Detect which cell encompasses the target text, then output its [x, y] center coordinate. 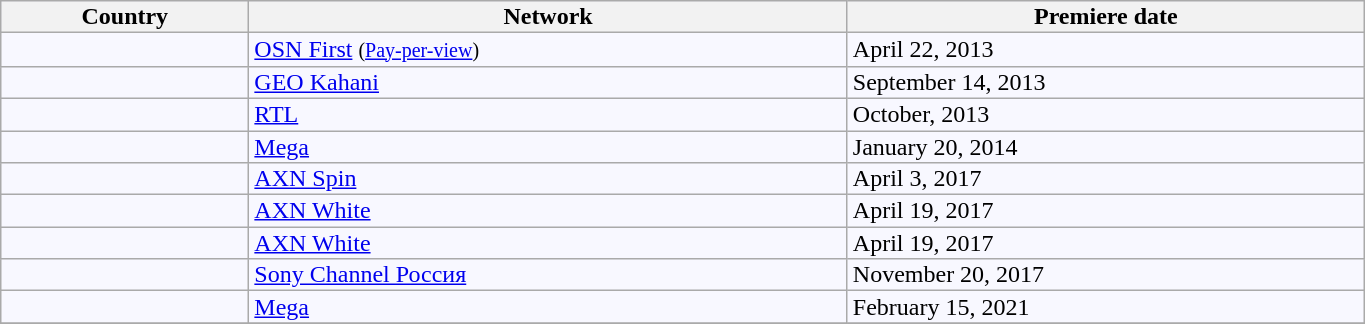
GEO Kahani [548, 82]
Country [125, 17]
November 20, 2017 [1106, 275]
Premiere date [1106, 17]
October, 2013 [1106, 114]
February 15, 2021 [1106, 307]
April 3, 2017 [1106, 179]
AXN Spin [548, 179]
January 20, 2014 [1106, 146]
Network [548, 17]
OSN First (Pay-per-view) [548, 50]
Sony Channel Россия [548, 275]
September 14, 2013 [1106, 82]
April 22, 2013 [1106, 50]
RTL [548, 114]
